Return the (X, Y) coordinate for the center point of the cell that contains the specified text.  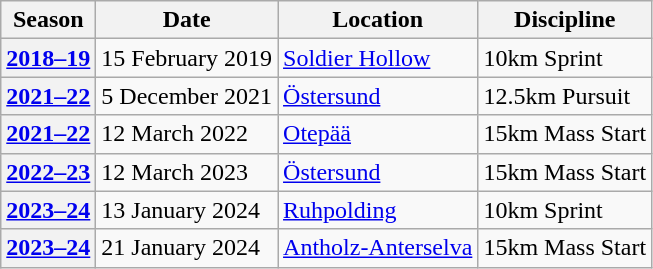
12 March 2022 (187, 134)
Season (48, 20)
Location (378, 20)
Soldier Hollow (378, 58)
Date (187, 20)
12.5km Pursuit (565, 96)
Discipline (565, 20)
12 March 2023 (187, 172)
2018–19 (48, 58)
21 January 2024 (187, 248)
13 January 2024 (187, 210)
Otepää (378, 134)
2022–23 (48, 172)
Antholz-Anterselva (378, 248)
5 December 2021 (187, 96)
Ruhpolding (378, 210)
15 February 2019 (187, 58)
